Determine the [X, Y] coordinate at the center of the cell enclosing the given text.  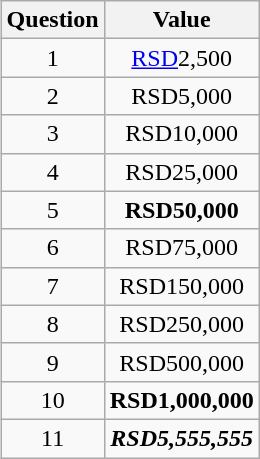
RSD1,000,000 [182, 400]
3 [52, 134]
RSD5,555,555 [182, 438]
RSD25,000 [182, 172]
10 [52, 400]
Question [52, 20]
1 [52, 58]
RSD150,000 [182, 286]
RSD2,500 [182, 58]
2 [52, 96]
6 [52, 248]
RSD500,000 [182, 362]
11 [52, 438]
5 [52, 210]
9 [52, 362]
7 [52, 286]
RSD5,000 [182, 96]
Value [182, 20]
RSD250,000 [182, 324]
8 [52, 324]
RSD50,000 [182, 210]
RSD10,000 [182, 134]
RSD75,000 [182, 248]
4 [52, 172]
